Identify which cell holds the provided text, then report its (X, Y) central coordinate. 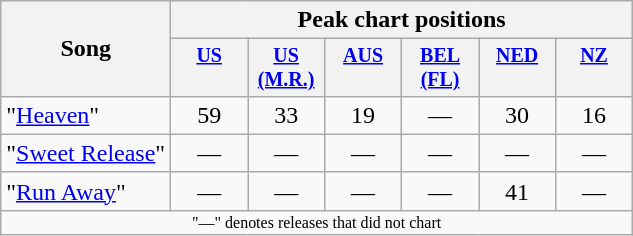
"—" denotes releases that did not chart (317, 222)
"Sweet Release" (86, 153)
BEL (FL) (440, 68)
NED (518, 68)
AUS (364, 68)
33 (286, 115)
Peak chart positions (402, 20)
US (M.R.) (286, 68)
Song (86, 49)
30 (518, 115)
NZ (594, 68)
"Heaven" (86, 115)
41 (518, 191)
US (210, 68)
"Run Away" (86, 191)
19 (364, 115)
16 (594, 115)
59 (210, 115)
